Find where the given text appears and provide that cell's center as (x, y) coordinate. 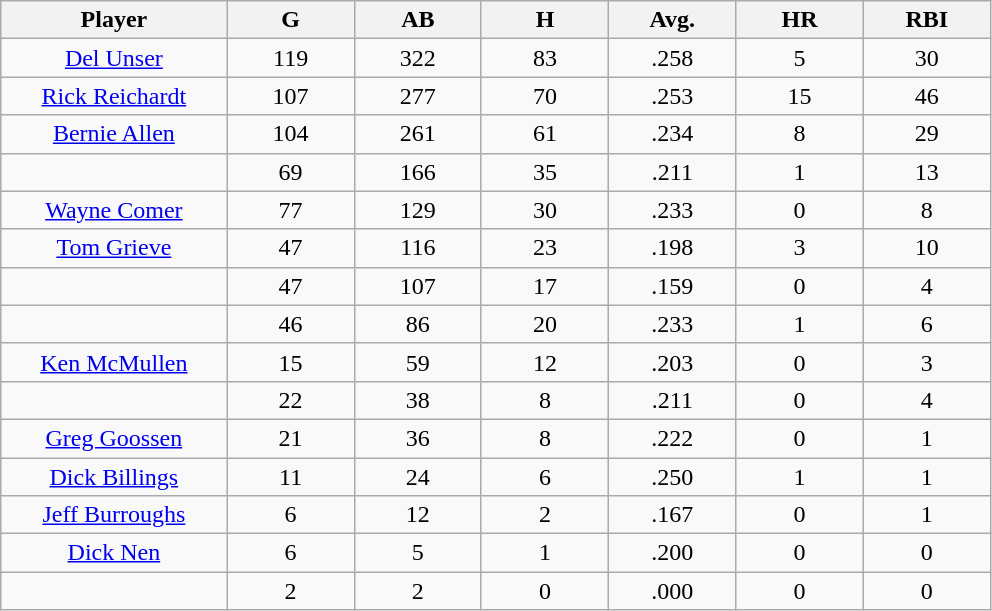
Dick Billings (114, 477)
Avg. (672, 20)
261 (418, 134)
70 (544, 96)
104 (290, 134)
Bernie Allen (114, 134)
.200 (672, 553)
H (544, 20)
.159 (672, 286)
22 (290, 400)
23 (544, 248)
20 (544, 324)
G (290, 20)
.203 (672, 362)
Tom Grieve (114, 248)
Rick Reichardt (114, 96)
38 (418, 400)
116 (418, 248)
83 (544, 58)
11 (290, 477)
.167 (672, 515)
10 (926, 248)
.000 (672, 591)
35 (544, 172)
61 (544, 134)
77 (290, 210)
166 (418, 172)
17 (544, 286)
119 (290, 58)
86 (418, 324)
21 (290, 438)
Del Unser (114, 58)
Dick Nen (114, 553)
.198 (672, 248)
Greg Goossen (114, 438)
277 (418, 96)
13 (926, 172)
36 (418, 438)
Wayne Comer (114, 210)
59 (418, 362)
69 (290, 172)
29 (926, 134)
.253 (672, 96)
.234 (672, 134)
322 (418, 58)
.250 (672, 477)
RBI (926, 20)
HR (800, 20)
AB (418, 20)
24 (418, 477)
.222 (672, 438)
129 (418, 210)
Jeff Burroughs (114, 515)
Player (114, 20)
.258 (672, 58)
Ken McMullen (114, 362)
